Return the (X, Y) coordinate for the center point of the cell that contains the specified text.  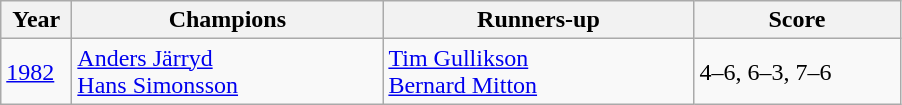
Year (36, 20)
Tim Gullikson Bernard Mitton (538, 72)
Score (797, 20)
Anders Järryd Hans Simonsson (228, 72)
1982 (36, 72)
Runners-up (538, 20)
4–6, 6–3, 7–6 (797, 72)
Champions (228, 20)
